From the cell containing the given text, extract its center point as [X, Y] coordinate. 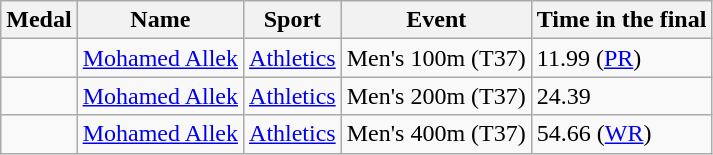
Men's 400m (T37) [436, 134]
11.99 (PR) [622, 58]
Men's 100m (T37) [436, 58]
24.39 [622, 96]
Sport [293, 20]
54.66 (WR) [622, 134]
Men's 200m (T37) [436, 96]
Time in the final [622, 20]
Name [160, 20]
Medal [39, 20]
Event [436, 20]
